Identify which cell holds the provided text, then report its [x, y] central coordinate. 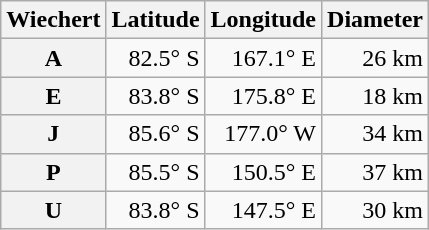
85.5° S [156, 172]
26 km [376, 58]
175.8° E [263, 96]
82.5° S [156, 58]
Diameter [376, 20]
J [54, 134]
34 km [376, 134]
P [54, 172]
E [54, 96]
18 km [376, 96]
Longitude [263, 20]
177.0° W [263, 134]
Latitude [156, 20]
U [54, 210]
147.5° E [263, 210]
37 km [376, 172]
30 km [376, 210]
Wiechert [54, 20]
A [54, 58]
150.5° E [263, 172]
167.1° E [263, 58]
85.6° S [156, 134]
